Extract the (X, Y) coordinate from the center of the cell holding the provided text.  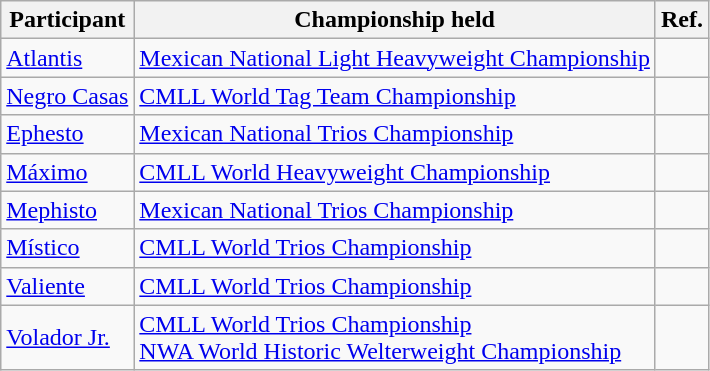
CMLL World Tag Team Championship (395, 96)
Mexican National Light Heavyweight Championship (395, 58)
Championship held (395, 20)
Místico (68, 248)
Máximo (68, 172)
Mephisto (68, 210)
Volador Jr. (68, 338)
Negro Casas (68, 96)
Ephesto (68, 134)
CMLL World Trios ChampionshipNWA World Historic Welterweight Championship (395, 338)
Participant (68, 20)
CMLL World Heavyweight Championship (395, 172)
Atlantis (68, 58)
Valiente (68, 286)
Ref. (682, 20)
